Output the (x, y) coordinate of the center of the cell containing the given text.  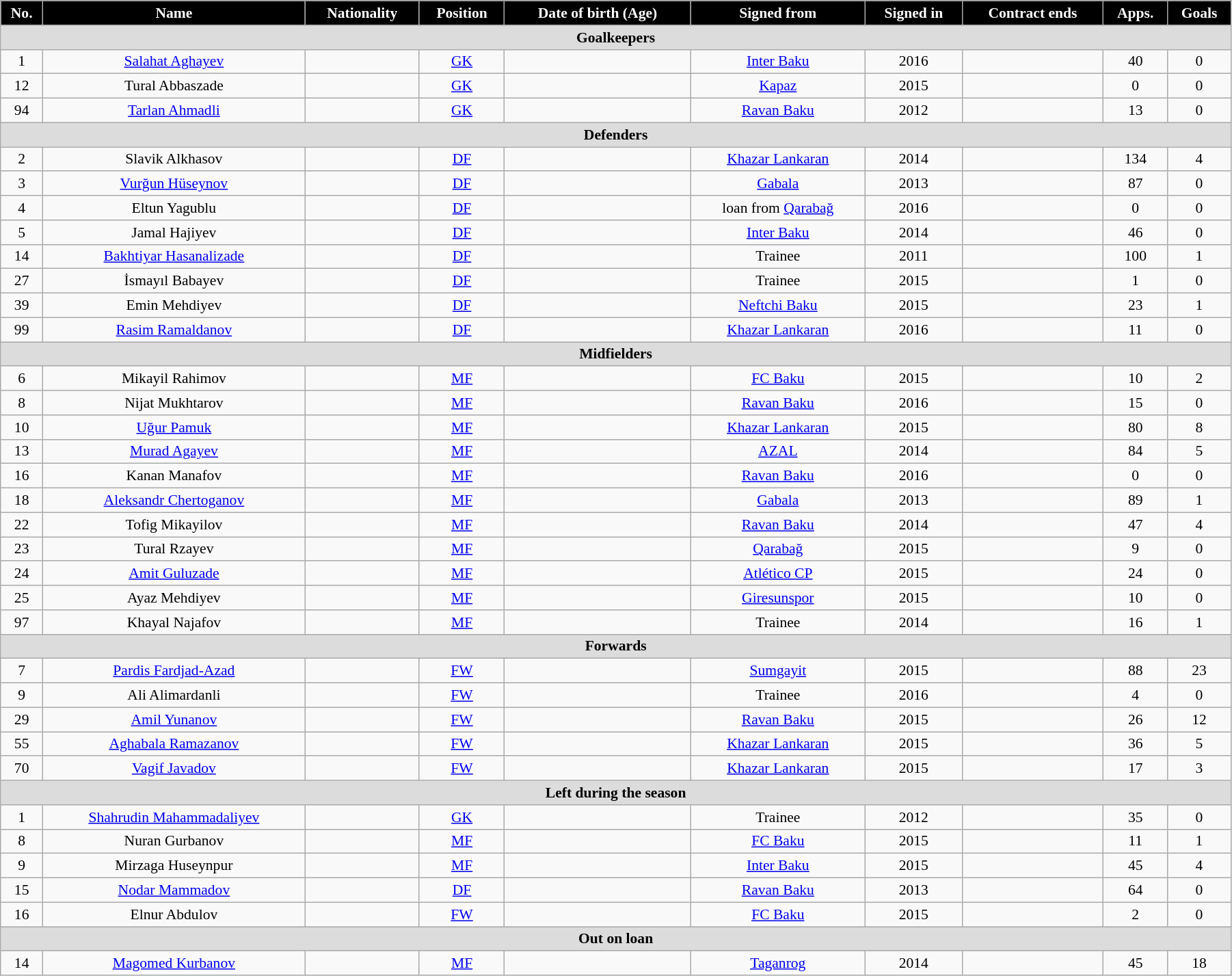
Qarabağ (778, 549)
Tofig Mikayilov (174, 525)
Murad Agayev (174, 451)
AZAL (778, 451)
Sumgayit (778, 671)
64 (1136, 891)
Mirzaga Huseynpur (174, 866)
Tural Rzayev (174, 549)
36 (1136, 744)
Vagif Javadov (174, 769)
Aghabala Ramazanov (174, 744)
Tarlan Ahmadli (174, 111)
Forwards (616, 646)
Jamal Hajiyev (174, 233)
Khayal Najafov (174, 622)
Taganrog (778, 964)
Left during the season (616, 793)
Salahat Aghayev (174, 62)
70 (22, 769)
89 (1136, 501)
94 (22, 111)
Date of birth (Age) (598, 13)
Tural Abbaszade (174, 86)
Bakhtiyar Hasanalizade (174, 256)
Nodar Mammadov (174, 891)
Name (174, 13)
40 (1136, 62)
Elnur Abdulov (174, 914)
Slavik Alkhasov (174, 159)
Signed from (778, 13)
Kanan Manafov (174, 476)
Defenders (616, 135)
Emin Mehdiyev (174, 306)
88 (1136, 671)
46 (1136, 233)
Kapaz (778, 86)
35 (1136, 817)
Contract ends (1032, 13)
Amit Guluzade (174, 574)
Midfielders (616, 354)
Magomed Kurbanov (174, 964)
47 (1136, 525)
Ali Alimardanli (174, 696)
Uğur Pamuk (174, 427)
97 (22, 622)
7 (22, 671)
Mikayil Rahimov (174, 379)
Out on loan (616, 939)
Eltun Yagublu (174, 208)
Goalkeepers (616, 38)
29 (22, 720)
Goals (1199, 13)
Position (462, 13)
Pardis Fardjad-Azad (174, 671)
Atlético CP (778, 574)
No. (22, 13)
Ayaz Mehdiyev (174, 598)
Signed in (913, 13)
Nijat Mukhtarov (174, 403)
Shahrudin Mahammadaliyev (174, 817)
Nuran Gurbanov (174, 841)
80 (1136, 427)
17 (1136, 769)
87 (1136, 184)
55 (22, 744)
Aleksandr Chertoganov (174, 501)
26 (1136, 720)
Amil Yunanov (174, 720)
27 (22, 281)
25 (22, 598)
134 (1136, 159)
39 (22, 306)
22 (22, 525)
6 (22, 379)
Apps. (1136, 13)
Giresunspor (778, 598)
İsmayıl Babayev (174, 281)
Nationality (362, 13)
Neftchi Baku (778, 306)
100 (1136, 256)
99 (22, 330)
Vurğun Hüseynov (174, 184)
Rasim Ramaldanov (174, 330)
loan from Qarabağ (778, 208)
2011 (913, 256)
84 (1136, 451)
